Search for the cell housing the specified text and yield its [X, Y] center coordinate. 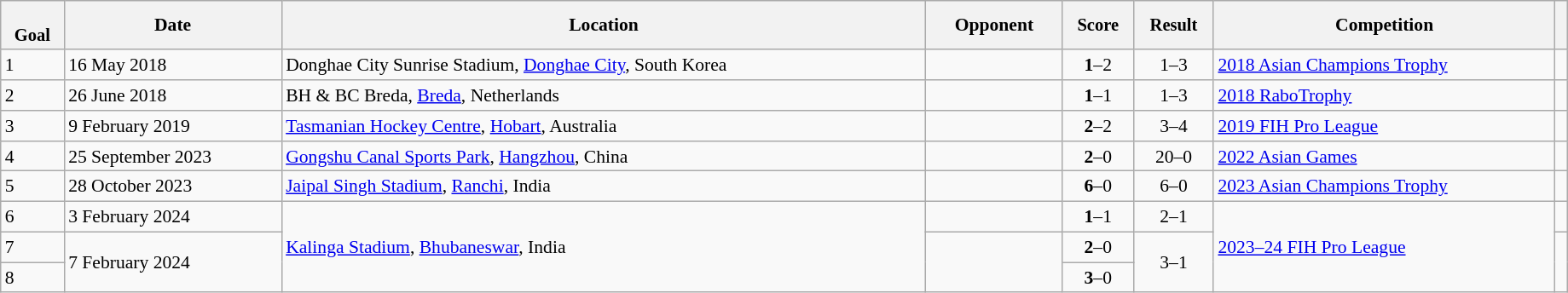
Donghae City Sunrise Stadium, Donghae City, South Korea [604, 66]
Kalinga Stadium, Bhubaneswar, India [604, 247]
2019 FIH Pro League [1384, 126]
20–0 [1174, 157]
7 February 2024 [172, 262]
28 October 2023 [172, 187]
3–1 [1174, 262]
2 [32, 95]
26 June 2018 [172, 95]
Competition [1384, 26]
2018 RaboTrophy [1384, 95]
Jaipal Singh Stadium, Ranchi, India [604, 187]
2023–24 FIH Pro League [1384, 247]
Goal [32, 26]
Date [172, 26]
2018 Asian Champions Trophy [1384, 66]
7 [32, 248]
25 September 2023 [172, 157]
5 [32, 187]
3 February 2024 [172, 217]
2023 Asian Champions Trophy [1384, 187]
16 May 2018 [172, 66]
8 [32, 278]
6 [32, 217]
9 February 2019 [172, 126]
Result [1174, 26]
Opponent [994, 26]
Location [604, 26]
3–0 [1098, 278]
Score [1098, 26]
Tasmanian Hockey Centre, Hobart, Australia [604, 126]
2022 Asian Games [1384, 157]
3 [32, 126]
2–1 [1174, 217]
BH & BC Breda, Breda, Netherlands [604, 95]
3–4 [1174, 126]
4 [32, 157]
1 [32, 66]
1–2 [1098, 66]
2–2 [1098, 126]
Gongshu Canal Sports Park, Hangzhou, China [604, 157]
